Determine the [X, Y] coordinate at the center of the cell enclosing the given text.  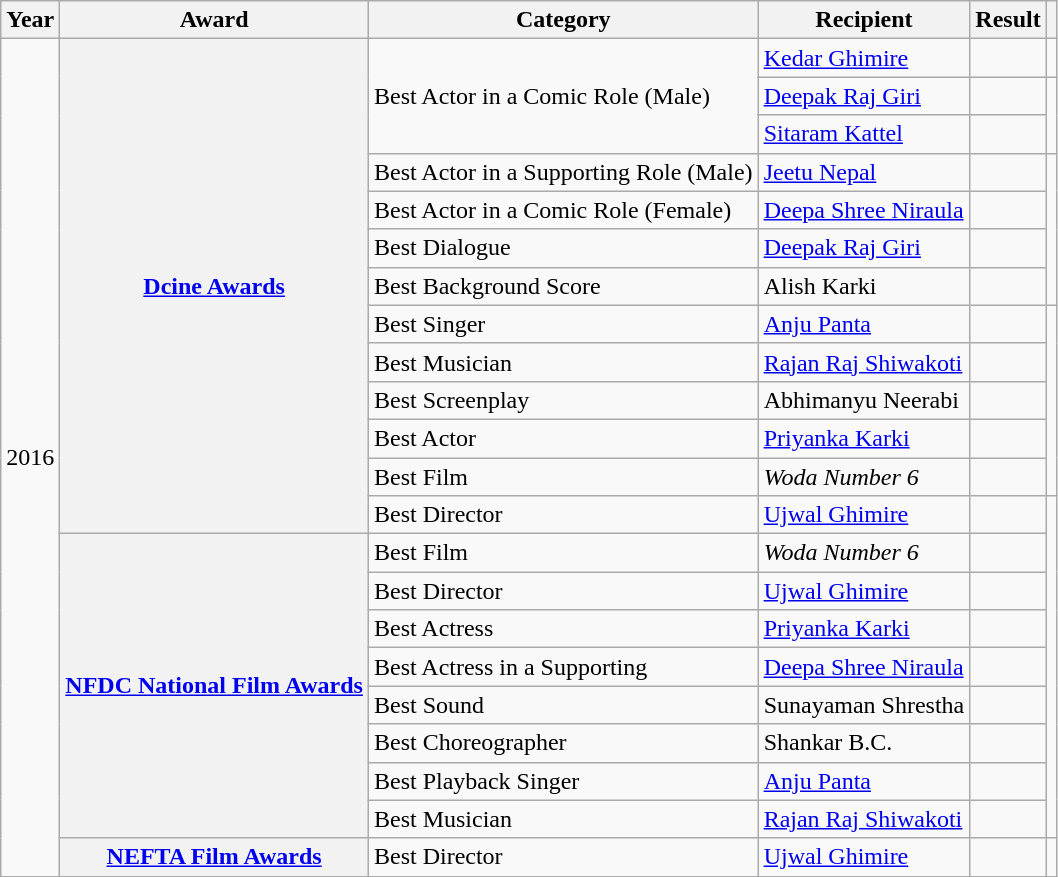
Sitaram Kattel [864, 134]
Dcine Awards [214, 286]
Category [563, 20]
Best Sound [563, 705]
Alish Karki [864, 286]
Best Playback Singer [563, 781]
Award [214, 20]
Best Actor in a Supporting Role (Male) [563, 172]
Shankar B.C. [864, 743]
Best Actor in a Comic Role (Male) [563, 96]
Year [30, 20]
NEFTA Film Awards [214, 857]
Best Actor in a Comic Role (Female) [563, 210]
Best Actress in a Supporting [563, 667]
Best Choreographer [563, 743]
Result [1008, 20]
Best Actor [563, 438]
Abhimanyu Neerabi [864, 400]
Best Screenplay [563, 400]
Sunayaman Shrestha [864, 705]
Best Dialogue [563, 248]
Best Actress [563, 629]
Best Singer [563, 324]
2016 [30, 458]
Jeetu Nepal [864, 172]
NFDC National Film Awards [214, 686]
Kedar Ghimire [864, 58]
Recipient [864, 20]
Best Background Score [563, 286]
